Locate the cell with the specified text and output its [X, Y] center coordinate. 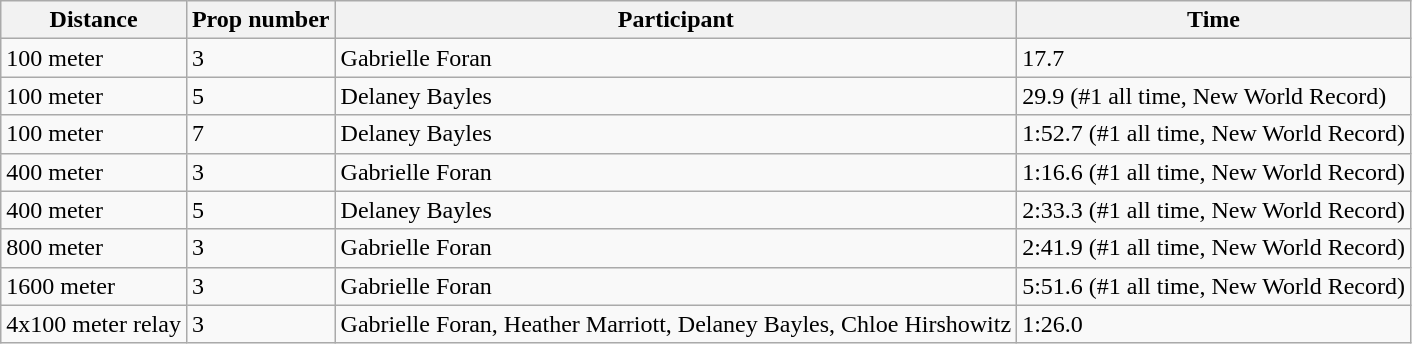
7 [260, 134]
Participant [676, 20]
17.7 [1214, 58]
1:16.6 (#1 all time, New World Record) [1214, 172]
Gabrielle Foran, Heather Marriott, Delaney Bayles, Chloe Hirshowitz [676, 324]
29.9 (#1 all time, New World Record) [1214, 96]
1:26.0 [1214, 324]
4x100 meter relay [94, 324]
2:33.3 (#1 all time, New World Record) [1214, 210]
Time [1214, 20]
Distance [94, 20]
2:41.9 (#1 all time, New World Record) [1214, 248]
1:52.7 (#1 all time, New World Record) [1214, 134]
1600 meter [94, 286]
800 meter [94, 248]
5:51.6 (#1 all time, New World Record) [1214, 286]
Prop number [260, 20]
